Locate the cell with the specified text and output its [x, y] center coordinate. 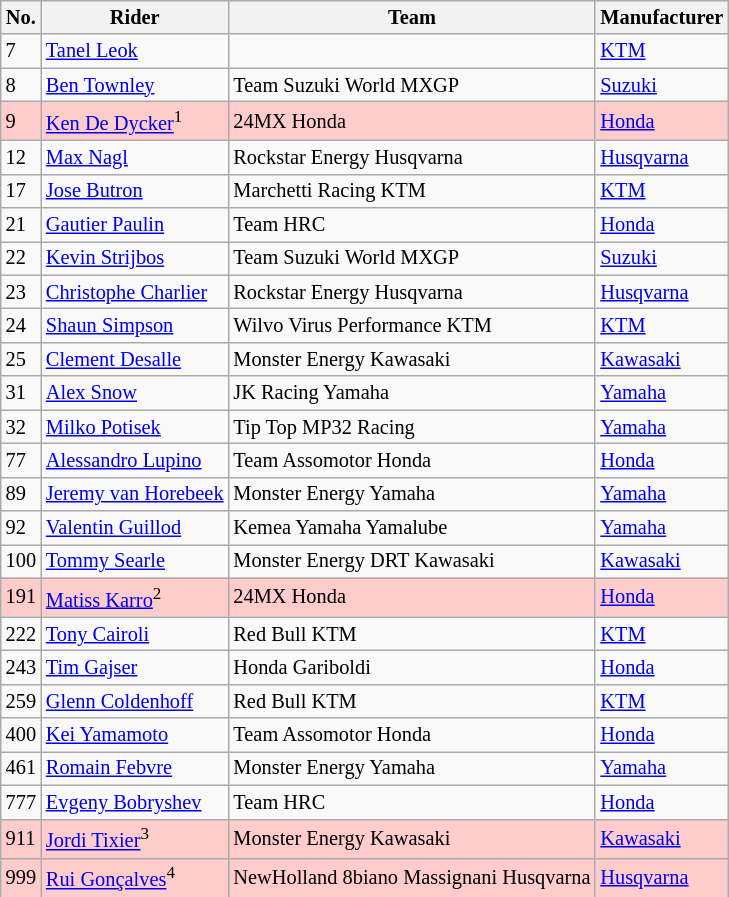
Kevin Strijbos [134, 258]
Alex Snow [134, 393]
911 [21, 838]
Manufacturer [662, 17]
31 [21, 393]
24 [21, 326]
Marchetti Racing KTM [412, 191]
400 [21, 735]
243 [21, 667]
7 [21, 51]
25 [21, 359]
Shaun Simpson [134, 326]
Evgeny Bobryshev [134, 802]
Monster Energy DRT Kawasaki [412, 561]
999 [21, 878]
NewHolland 8biano Massignani Husqvarna [412, 878]
89 [21, 494]
No. [21, 17]
Jordi Tixier3 [134, 838]
Honda Gariboldi [412, 667]
12 [21, 157]
259 [21, 701]
Max Nagl [134, 157]
Clement Desalle [134, 359]
Kei Yamamoto [134, 735]
Rui Gonçalves4 [134, 878]
Glenn Coldenhoff [134, 701]
Tony Cairoli [134, 634]
Gautier Paulin [134, 225]
222 [21, 634]
Jose Butron [134, 191]
23 [21, 292]
21 [21, 225]
92 [21, 527]
77 [21, 460]
100 [21, 561]
Matiss Karro2 [134, 598]
Kemea Yamaha Yamalube [412, 527]
Alessandro Lupino [134, 460]
777 [21, 802]
Wilvo Virus Performance KTM [412, 326]
Valentin Guillod [134, 527]
Tanel Leok [134, 51]
Tim Gajser [134, 667]
JK Racing Yamaha [412, 393]
Ben Townley [134, 85]
Jeremy van Horebeek [134, 494]
8 [21, 85]
Milko Potisek [134, 427]
461 [21, 768]
Ken De Dycker1 [134, 120]
Tip Top MP32 Racing [412, 427]
17 [21, 191]
Tommy Searle [134, 561]
Romain Febvre [134, 768]
Christophe Charlier [134, 292]
22 [21, 258]
Rider [134, 17]
Team [412, 17]
9 [21, 120]
191 [21, 598]
32 [21, 427]
